Output the (X, Y) coordinate of the center of the cell containing the given text.  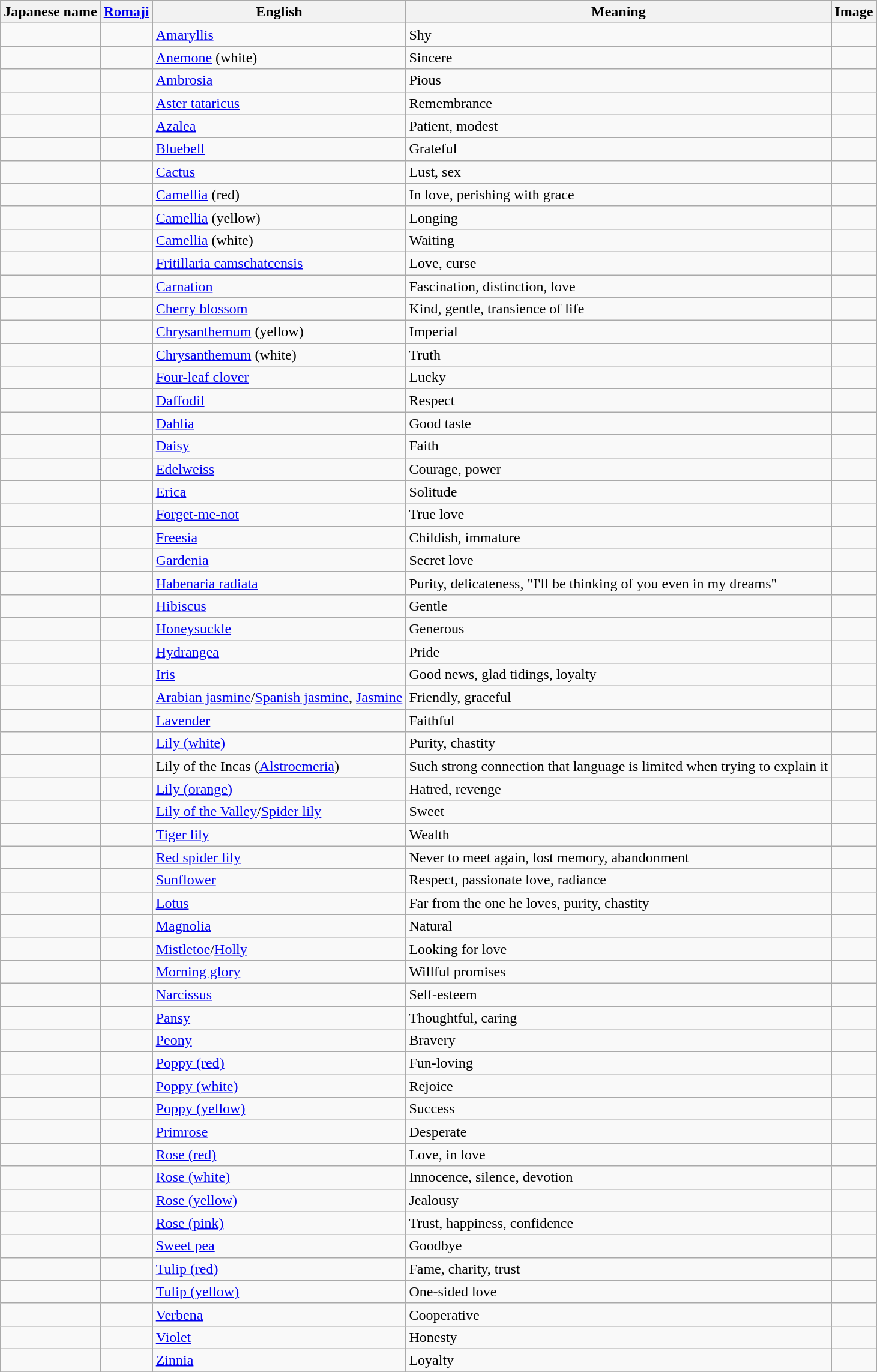
Good news, glad tidings, loyalty (618, 675)
Purity, delicateness, "I'll be thinking of you even in my dreams" (618, 583)
Secret love (618, 560)
Poppy (white) (279, 1086)
Fun-loving (618, 1063)
Desperate (618, 1132)
Chrysanthemum (yellow) (279, 332)
Bravery (618, 1041)
Rose (white) (279, 1177)
Habenaria radiata (279, 583)
Lily (orange) (279, 789)
Erica (279, 492)
Rose (yellow) (279, 1200)
Shy (618, 35)
Bluebell (279, 149)
Magnolia (279, 926)
Azalea (279, 126)
Looking for love (618, 949)
Cactus (279, 172)
Respect, passionate love, radiance (618, 880)
Sincere (618, 58)
One-sided love (618, 1292)
Willful promises (618, 972)
Never to meet again, lost memory, abandonment (618, 857)
Success (618, 1109)
Waiting (618, 240)
Such strong connection that language is limited when trying to explain it (618, 766)
Longing (618, 217)
Imperial (618, 332)
Image (854, 12)
Poppy (yellow) (279, 1109)
Childish, immature (618, 537)
Kind, gentle, transience of life (618, 309)
Jealousy (618, 1200)
Love, curse (618, 263)
Innocence, silence, devotion (618, 1177)
Good taste (618, 423)
Carnation (279, 286)
Anemone (white) (279, 58)
Four-leaf clover (279, 378)
Violet (279, 1337)
Remembrance (618, 103)
Mistletoe/Holly (279, 949)
In love, perishing with grace (618, 195)
Cherry blossom (279, 309)
Gentle (618, 606)
Lily (white) (279, 743)
Fame, charity, trust (618, 1269)
Faithful (618, 721)
Pansy (279, 1018)
Freesia (279, 537)
Poppy (red) (279, 1063)
Pride (618, 651)
Chrysanthemum (white) (279, 355)
Natural (618, 926)
Loyalty (618, 1360)
Meaning (618, 12)
Purity, chastity (618, 743)
Lily of the Incas (Alstroemeria) (279, 766)
Iris (279, 675)
Aster tataricus (279, 103)
Romaji (126, 12)
Faith (618, 446)
Thoughtful, caring (618, 1018)
Lucky (618, 378)
Truth (618, 355)
Daffodil (279, 400)
Fritillaria camschatcensis (279, 263)
Love, in love (618, 1155)
Peony (279, 1041)
Goodbye (618, 1246)
Forget-me-not (279, 515)
Pious (618, 80)
Zinnia (279, 1360)
Patient, modest (618, 126)
Lust, sex (618, 172)
Honeysuckle (279, 629)
Narcissus (279, 994)
Hibiscus (279, 606)
Japanese name (50, 12)
Respect (618, 400)
Trust, happiness, confidence (618, 1223)
Primrose (279, 1132)
Rose (pink) (279, 1223)
Daisy (279, 446)
Arabian jasmine/Spanish jasmine, Jasmine (279, 698)
Dahlia (279, 423)
Generous (618, 629)
True love (618, 515)
Tiger lily (279, 835)
Morning glory (279, 972)
Verbena (279, 1314)
Hatred, revenge (618, 789)
Lily of the Valley/Spider lily (279, 812)
Lavender (279, 721)
Grateful (618, 149)
Rejoice (618, 1086)
Sunflower (279, 880)
Courage, power (618, 469)
Sweet pea (279, 1246)
Solitude (618, 492)
Camellia (white) (279, 240)
Gardenia (279, 560)
Cooperative (618, 1314)
Rose (red) (279, 1155)
Sweet (618, 812)
Fascination, distinction, love (618, 286)
Red spider lily (279, 857)
Far from the one he loves, purity, chastity (618, 903)
Camellia (red) (279, 195)
Friendly, graceful (618, 698)
Self-esteem (618, 994)
Lotus (279, 903)
Amaryllis (279, 35)
Edelweiss (279, 469)
Tulip (yellow) (279, 1292)
Wealth (618, 835)
Camellia (yellow) (279, 217)
English (279, 12)
Hydrangea (279, 651)
Honesty (618, 1337)
Tulip (red) (279, 1269)
Ambrosia (279, 80)
